Provide the (x, y) coordinate of the cell's center where the given text is located.  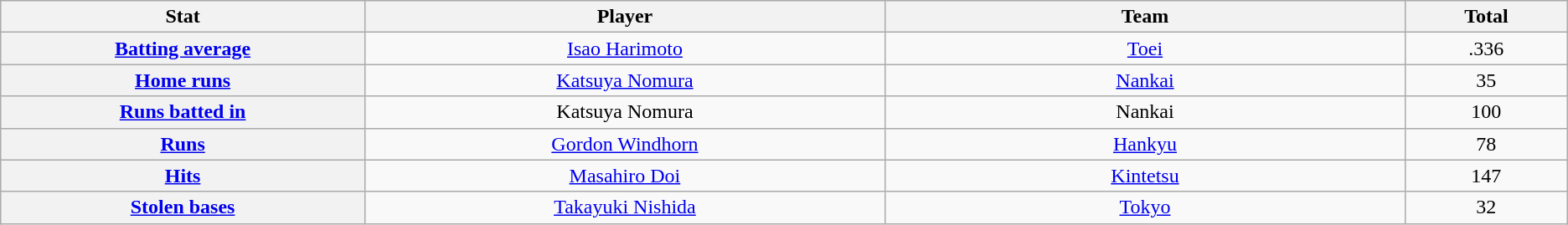
100 (1486, 112)
Hankyu (1144, 144)
Hits (183, 176)
Runs batted in (183, 112)
Batting average (183, 49)
Stolen bases (183, 207)
Team (1144, 17)
78 (1486, 144)
Masahiro Doi (625, 176)
Stat (183, 17)
35 (1486, 80)
Isao Harimoto (625, 49)
Kintetsu (1144, 176)
Home runs (183, 80)
.336 (1486, 49)
Tokyo (1144, 207)
Runs (183, 144)
Toei (1144, 49)
Gordon Windhorn (625, 144)
Player (625, 17)
32 (1486, 207)
Total (1486, 17)
Takayuki Nishida (625, 207)
147 (1486, 176)
